Identify which cell holds the provided text, then report its [X, Y] central coordinate. 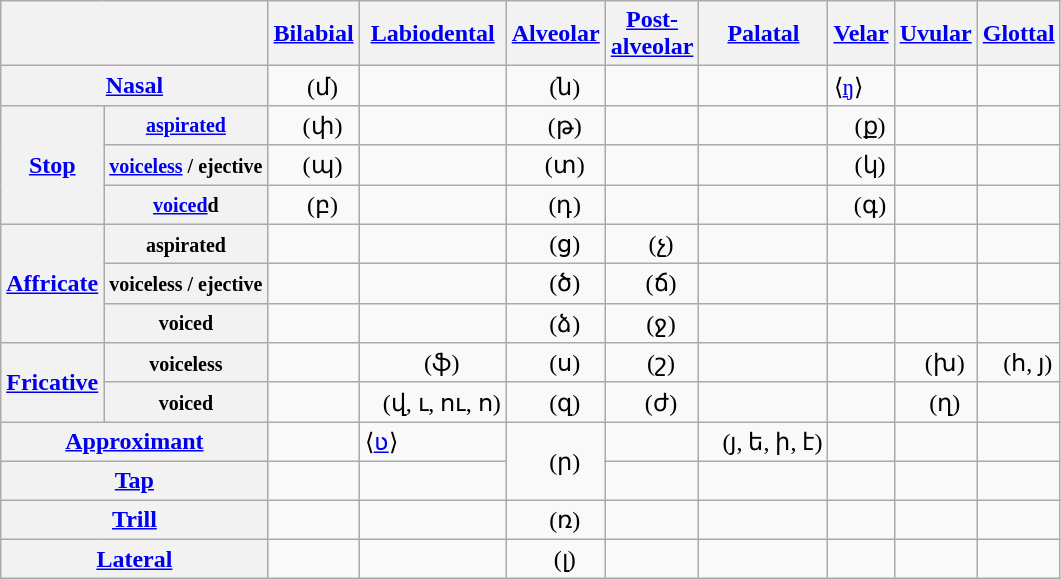
(կ) [861, 165]
(ղ) [936, 402]
(շ) [652, 363]
voiceless [186, 363]
(յ, ե, ի, է) [764, 442]
(փ) [314, 125]
(պ) [314, 165]
(թ) [556, 125]
Nasal [134, 86]
Uvular [936, 34]
Glottal [1018, 34]
(ց) [556, 244]
(զ) [556, 402]
Fricative [52, 382]
Affricate [52, 284]
(ձ) [556, 323]
(ֆ) [432, 363]
Stop [52, 164]
(ճ) [652, 284]
Trill [134, 520]
(ջ) [652, 323]
(բ) [314, 204]
(գ) [861, 204]
⟨ŋ⟩ [861, 86]
Labiodental [432, 34]
Post-alveolar [652, 34]
(ժ) [652, 402]
(ք) [861, 125]
(վ, ւ, ու, ո) [432, 402]
(մ) [314, 86]
voicedd [186, 204]
Tap [134, 480]
Bilabial [314, 34]
(ր) [556, 461]
(հ, յ) [1018, 363]
⟨ʋ⟩ [432, 442]
(ծ) [556, 284]
Palatal [764, 34]
(ն) [556, 86]
Alveolar [556, 34]
(դ) [556, 204]
(տ) [556, 165]
(ռ) [556, 520]
Velar [861, 34]
Approximant [134, 442]
(չ) [652, 244]
(խ) [936, 363]
Lateral [134, 559]
(լ) [556, 559]
(ս) [556, 363]
